Pinpoint the cell where the given text exists, returning its [x, y] midpoint coordinate. 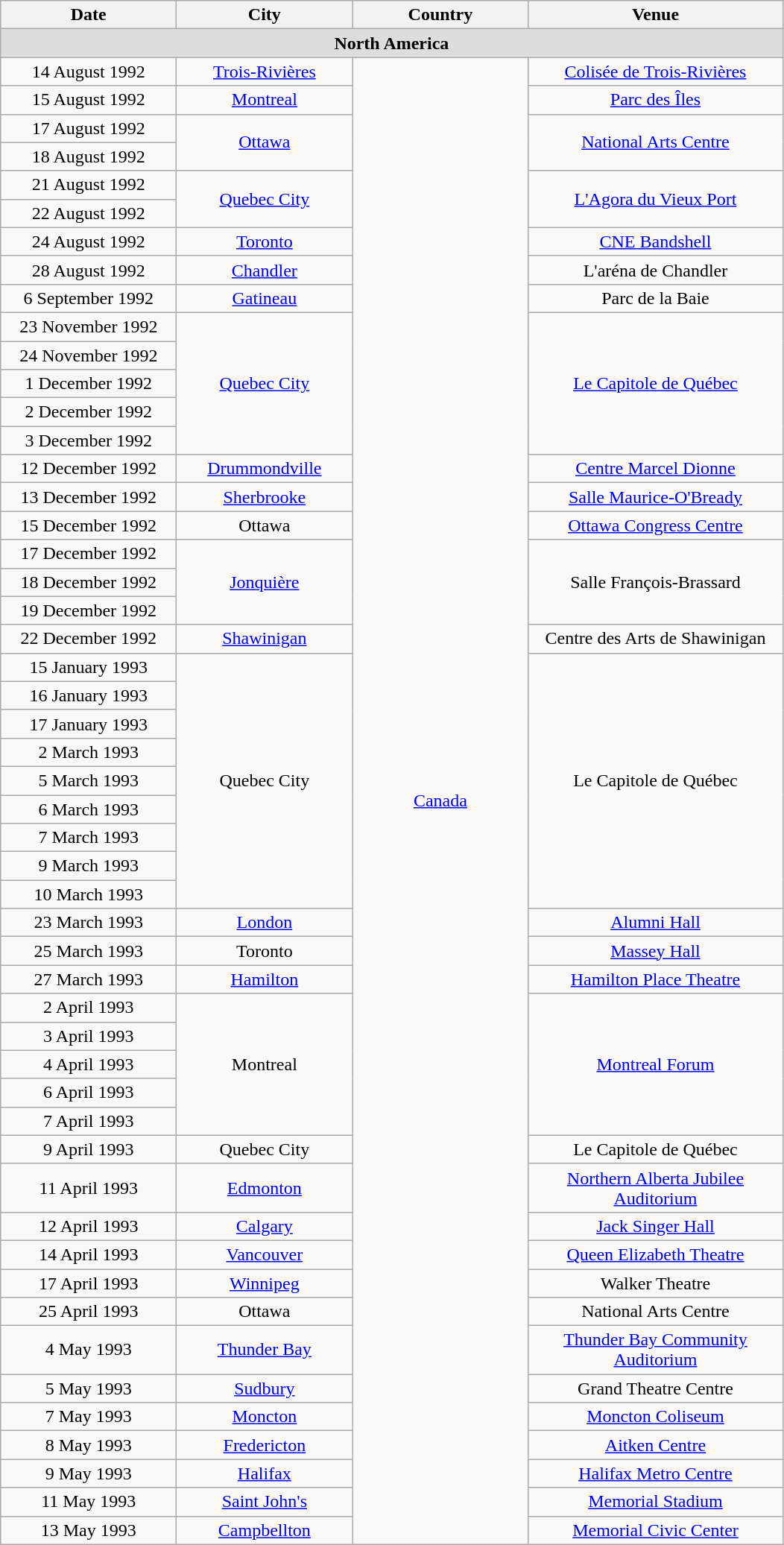
7 March 1993 [89, 838]
22 August 1992 [89, 213]
11 April 1993 [89, 1188]
Country [440, 15]
Memorial Civic Center [656, 1530]
Halifax Metro Centre [656, 1473]
15 August 1992 [89, 100]
14 April 1993 [89, 1254]
7 May 1993 [89, 1417]
4 May 1993 [89, 1350]
28 August 1992 [89, 270]
6 April 1993 [89, 1093]
12 December 1992 [89, 469]
22 December 1992 [89, 639]
25 April 1993 [89, 1312]
City [265, 15]
10 March 1993 [89, 894]
5 March 1993 [89, 780]
Chandler [265, 270]
13 December 1992 [89, 497]
14 August 1992 [89, 72]
Moncton Coliseum [656, 1417]
Centre Marcel Dionne [656, 469]
2 March 1993 [89, 752]
4 April 1993 [89, 1064]
Parc de la Baie [656, 298]
2 December 1992 [89, 412]
23 November 1992 [89, 326]
Jack Singer Hall [656, 1226]
12 April 1993 [89, 1226]
Saint John's [265, 1502]
Edmonton [265, 1188]
North America [392, 43]
Venue [656, 15]
Drummondville [265, 469]
15 December 1992 [89, 525]
21 August 1992 [89, 185]
Fredericton [265, 1445]
3 April 1993 [89, 1036]
Walker Theatre [656, 1283]
16 January 1993 [89, 695]
Memorial Stadium [656, 1502]
23 March 1993 [89, 923]
Montreal Forum [656, 1064]
Thunder Bay Community Auditorium [656, 1350]
Halifax [265, 1473]
Thunder Bay [265, 1350]
Sherbrooke [265, 497]
17 January 1993 [89, 724]
24 November 1992 [89, 356]
Queen Elizabeth Theatre [656, 1254]
Jonquière [265, 582]
6 March 1993 [89, 809]
Shawinigan [265, 639]
17 April 1993 [89, 1283]
CNE Bandshell [656, 241]
18 August 1992 [89, 157]
17 August 1992 [89, 128]
Gatineau [265, 298]
8 May 1993 [89, 1445]
Salle François-Brassard [656, 582]
15 January 1993 [89, 667]
Hamilton Place Theatre [656, 979]
27 March 1993 [89, 979]
Salle Maurice-O'Bready [656, 497]
Northern Alberta Jubilee Auditorium [656, 1188]
1 December 1992 [89, 384]
Grand Theatre Centre [656, 1388]
L'aréna de Chandler [656, 270]
London [265, 923]
Aitken Centre [656, 1445]
24 August 1992 [89, 241]
6 September 1992 [89, 298]
Centre des Arts de Shawinigan [656, 639]
Vancouver [265, 1254]
9 May 1993 [89, 1473]
Canada [440, 800]
18 December 1992 [89, 582]
Calgary [265, 1226]
Colisée de Trois-Rivières [656, 72]
19 December 1992 [89, 610]
11 May 1993 [89, 1502]
17 December 1992 [89, 554]
Campbellton [265, 1530]
Trois-Rivières [265, 72]
13 May 1993 [89, 1530]
Date [89, 15]
2 April 1993 [89, 1008]
5 May 1993 [89, 1388]
25 March 1993 [89, 951]
L'Agora du Vieux Port [656, 199]
Hamilton [265, 979]
9 March 1993 [89, 866]
Parc des Îles [656, 100]
9 April 1993 [89, 1149]
Ottawa Congress Centre [656, 525]
7 April 1993 [89, 1121]
3 December 1992 [89, 440]
Alumni Hall [656, 923]
Sudbury [265, 1388]
Massey Hall [656, 951]
Winnipeg [265, 1283]
Moncton [265, 1417]
